Search for the cell housing the specified text and yield its (X, Y) center coordinate. 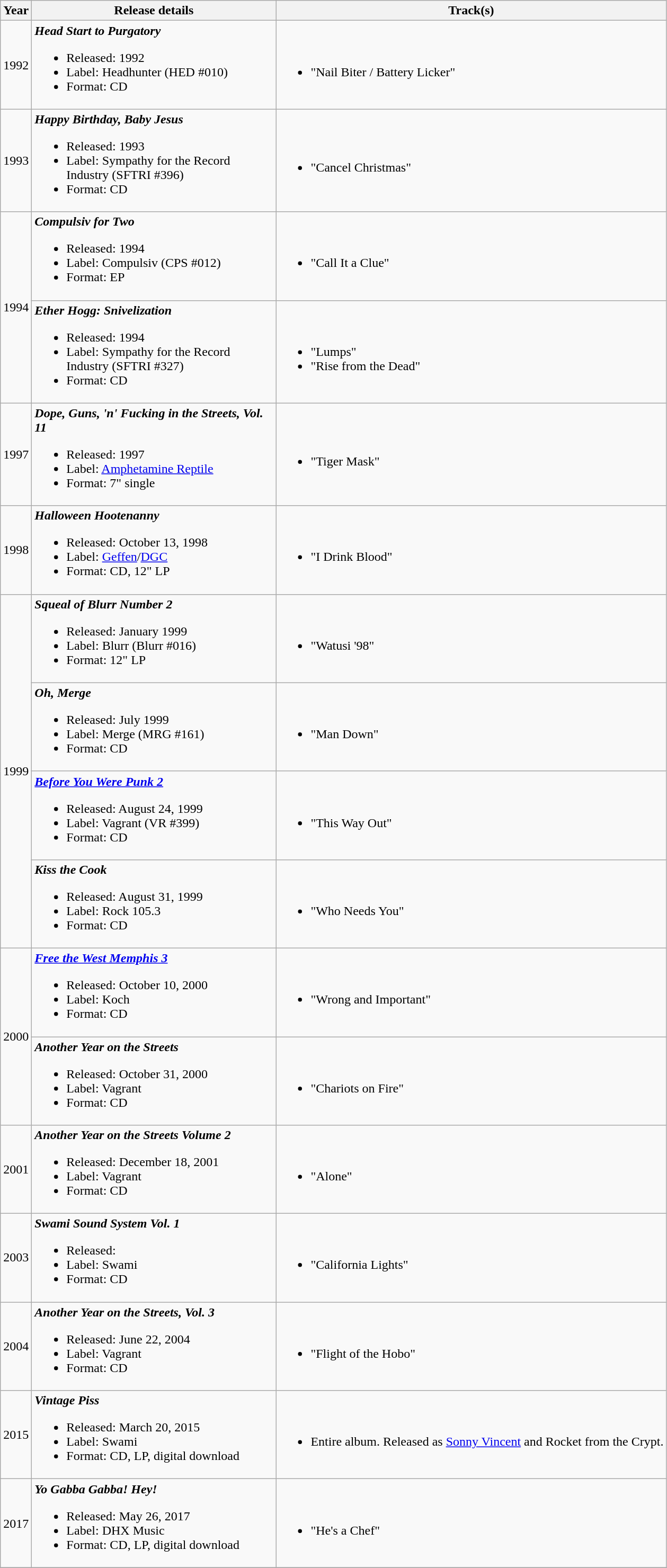
1992 (16, 65)
"Flight of the Hobo" (472, 1346)
Oh, MergeReleased: July 1999Label: Merge (MRG #161)Format: CD (154, 727)
"Man Down" (472, 727)
Vintage PissReleased: March 20, 2015Label: SwamiFormat: CD, LP, digital download (154, 1435)
2001 (16, 1169)
"Nail Biter / Battery Licker" (472, 65)
2017 (16, 1523)
"Who Needs You" (472, 903)
Before You Were Punk 2Released: August 24, 1999Label: Vagrant (VR #399)Format: CD (154, 816)
"Tiger Mask" (472, 454)
Release details (154, 11)
Another Year on the Streets, Vol. 3Released: June 22, 2004Label: VagrantFormat: CD (154, 1346)
Halloween HootenannyReleased: October 13, 1998Label: Geffen/DGCFormat: CD, 12" LP (154, 550)
2000 (16, 1036)
Ether Hogg: SnivelizationReleased: 1994Label: Sympathy for the Record Industry (SFTRI #327)Format: CD (154, 352)
2003 (16, 1258)
1999 (16, 771)
Squeal of Blurr Number 2Released: January 1999Label: Blurr (Blurr #016)Format: 12" LP (154, 639)
"Chariots on Fire" (472, 1081)
"Call It a Clue" (472, 256)
"California Lights" (472, 1258)
1994 (16, 307)
Another Year on the StreetsReleased: October 31, 2000Label: VagrantFormat: CD (154, 1081)
Happy Birthday, Baby JesusReleased: 1993Label: Sympathy for the Record Industry (SFTRI #396)Format: CD (154, 160)
"Lumps""Rise from the Dead" (472, 352)
"He's a Chef" (472, 1523)
Kiss the CookReleased: August 31, 1999Label: Rock 105.3Format: CD (154, 903)
Dope, Guns, 'n' Fucking in the Streets, Vol. 11Released: 1997Label: Amphetamine ReptileFormat: 7" single (154, 454)
Yo Gabba Gabba! Hey!Released: May 26, 2017Label: DHX MusicFormat: CD, LP, digital download (154, 1523)
Free the West Memphis 3Released: October 10, 2000Label: KochFormat: CD (154, 992)
2015 (16, 1435)
Track(s) (472, 11)
"Watusi '98" (472, 639)
Year (16, 11)
Another Year on the Streets Volume 2Released: December 18, 2001Label: VagrantFormat: CD (154, 1169)
2004 (16, 1346)
Compulsiv for TwoReleased: 1994Label: Compulsiv (CPS #012)Format: EP (154, 256)
"Alone" (472, 1169)
"I Drink Blood" (472, 550)
Entire album. Released as Sonny Vincent and Rocket from the Crypt. (472, 1435)
1998 (16, 550)
"Cancel Christmas" (472, 160)
Head Start to PurgatoryReleased: 1992Label: Headhunter (HED #010)Format: CD (154, 65)
"This Way Out" (472, 816)
Swami Sound System Vol. 1Released:Label: SwamiFormat: CD (154, 1258)
1997 (16, 454)
"Wrong and Important" (472, 992)
1993 (16, 160)
